Determine the [X, Y] coordinate at the center of the cell enclosing the given text.  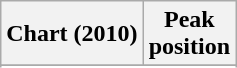
Peakposition [189, 34]
Chart (2010) [72, 34]
